Capture the cell that displays the provided text and extract its (X, Y) central coordinate. 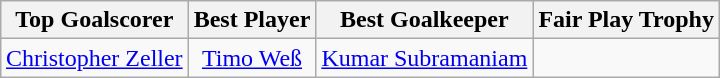
Best Player (252, 20)
Kumar Subramaniam (424, 58)
Fair Play Trophy (626, 20)
Best Goalkeeper (424, 20)
Top Goalscorer (94, 20)
Christopher Zeller (94, 58)
Timo Weß (252, 58)
